Scan for the cell matching the given text and deliver its (X, Y) coordinate at center. 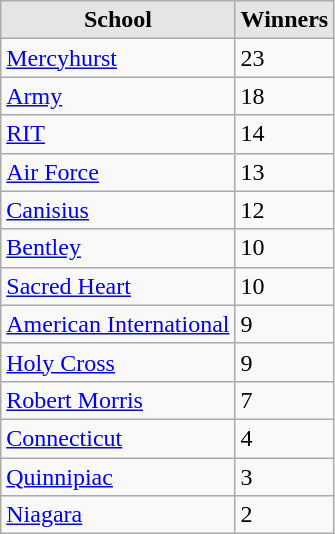
School (118, 20)
13 (284, 172)
American International (118, 324)
Air Force (118, 172)
23 (284, 58)
4 (284, 438)
Holy Cross (118, 362)
Mercyhurst (118, 58)
RIT (118, 134)
Sacred Heart (118, 286)
18 (284, 96)
7 (284, 400)
Canisius (118, 210)
12 (284, 210)
2 (284, 515)
Niagara (118, 515)
Winners (284, 20)
Connecticut (118, 438)
Bentley (118, 248)
Quinnipiac (118, 477)
Robert Morris (118, 400)
Army (118, 96)
3 (284, 477)
14 (284, 134)
